Provide the [X, Y] coordinate of the cell's center where the given text is located.  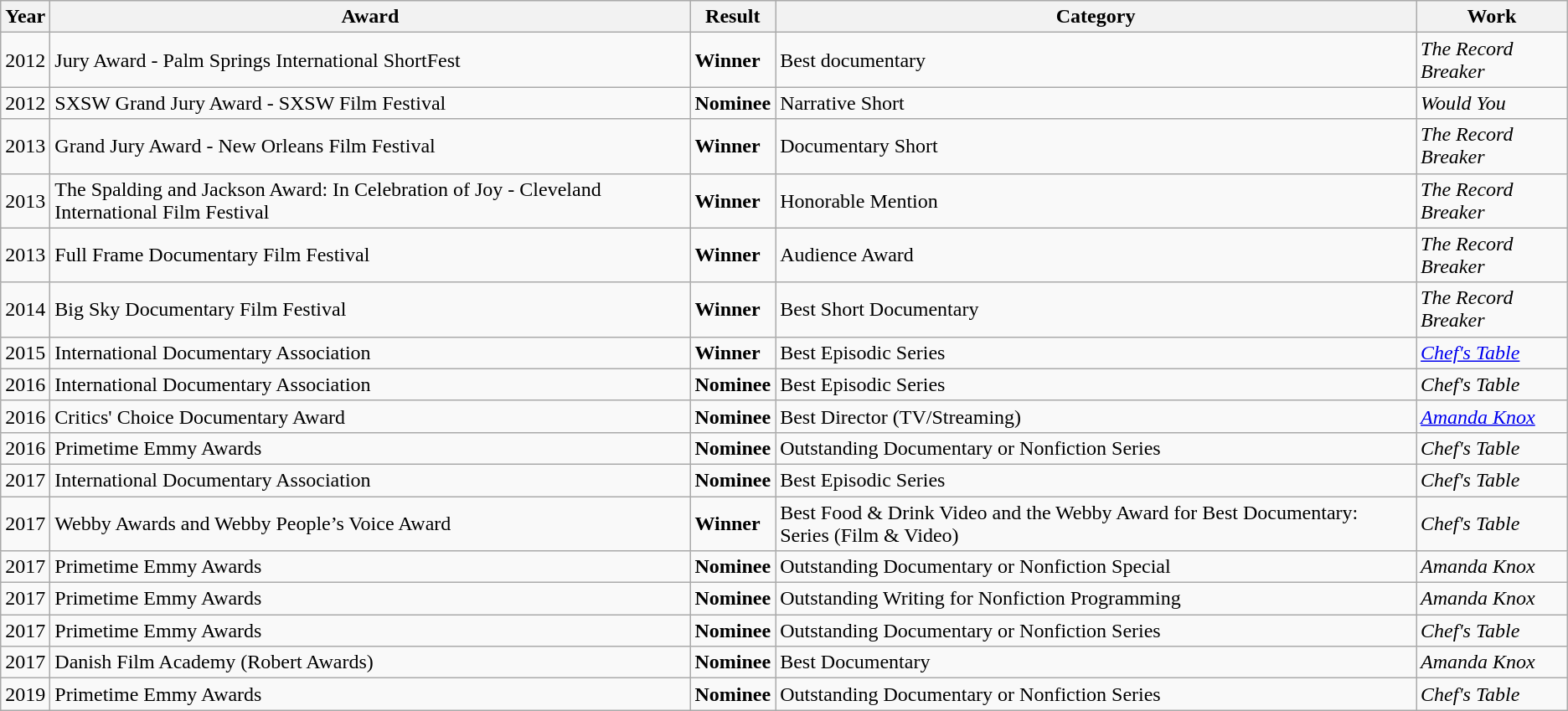
SXSW Grand Jury Award - SXSW Film Festival [370, 103]
Big Sky Documentary Film Festival [370, 310]
Best Short Documentary [1096, 310]
Outstanding Writing for Nonfiction Programming [1096, 599]
Work [1493, 17]
Best Food & Drink Video and the Webby Award for Best Documentary: Series (Film & Video) [1096, 523]
Would You [1493, 103]
Jury Award - Palm Springs International ShortFest [370, 60]
Narrative Short [1096, 103]
2015 [25, 353]
Best Director (TV/Streaming) [1096, 416]
Result [733, 17]
Category [1096, 17]
Outstanding Documentary or Nonfiction Special [1096, 567]
2014 [25, 310]
The Spalding and Jackson Award: In Celebration of Joy - Cleveland International Film Festival [370, 201]
Full Frame Documentary Film Festival [370, 255]
2019 [25, 694]
Honorable Mention [1096, 201]
Critics' Choice Documentary Award [370, 416]
Award [370, 17]
Danish Film Academy (Robert Awards) [370, 662]
Audience Award [1096, 255]
Webby Awards and Webby People’s Voice Award [370, 523]
Grand Jury Award - New Orleans Film Festival [370, 146]
Year [25, 17]
Best documentary [1096, 60]
Best Documentary [1096, 662]
Documentary Short [1096, 146]
